Find where the given text appears and provide that cell's center as [X, Y] coordinate. 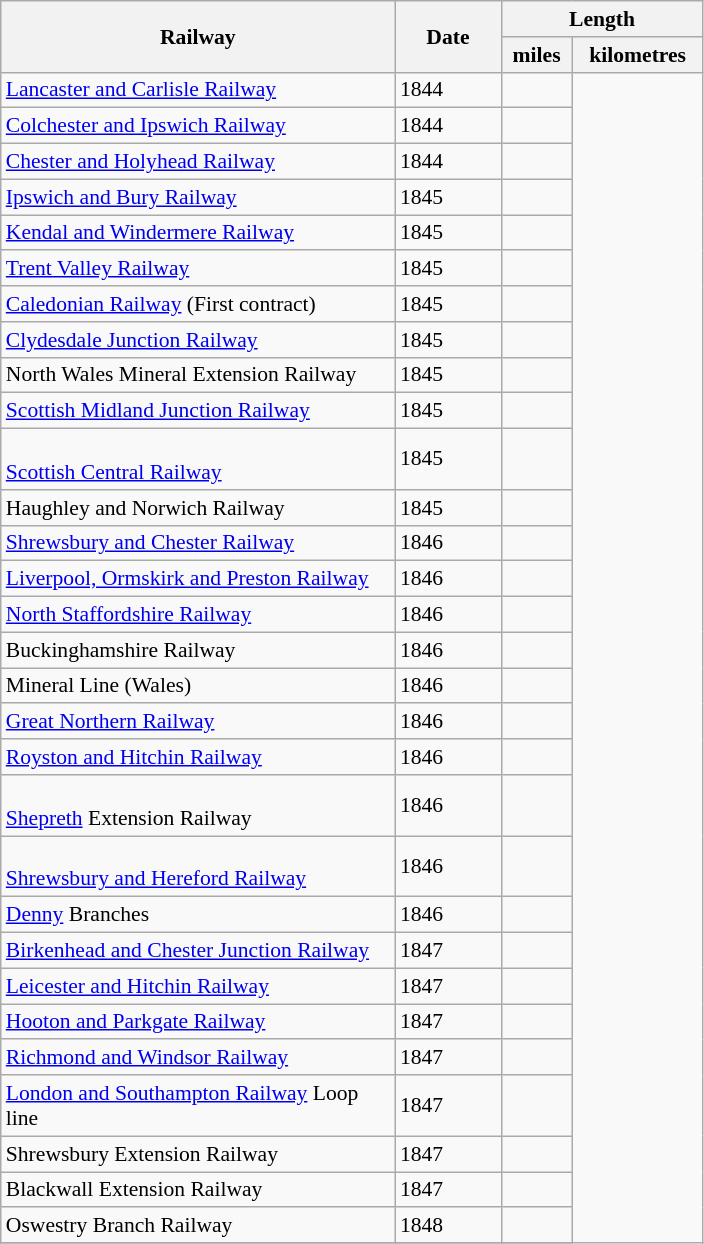
Lancaster and Carlisle Railway [198, 90]
Great Northern Railway [198, 722]
Clydesdale Junction Railway [198, 340]
kilometres [638, 55]
Date [448, 36]
Mineral Line (Wales) [198, 686]
Royston and Hitchin Railway [198, 757]
miles [536, 55]
Haughley and Norwich Railway [198, 508]
Liverpool, Ormskirk and Preston Railway [198, 579]
Shrewsbury and Chester Railway [198, 543]
Leicester and Hitchin Railway [198, 986]
Caledonian Railway (First contract) [198, 304]
Denny Branches [198, 915]
Scottish Central Railway [198, 460]
Scottish Midland Junction Railway [198, 411]
North Wales Mineral Extension Railway [198, 375]
Shrewsbury and Hereford Railway [198, 866]
Ipswich and Bury Railway [198, 197]
Hooton and Parkgate Railway [198, 1022]
1848 [448, 1226]
Oswestry Branch Railway [198, 1226]
Kendal and Windermere Railway [198, 233]
Birkenhead and Chester Junction Railway [198, 951]
Blackwall Extension Railway [198, 1190]
Chester and Holyhead Railway [198, 162]
Length [602, 19]
London and Southampton Railway Loop line [198, 1106]
Richmond and Windsor Railway [198, 1058]
Railway [198, 36]
Shepreth Extension Railway [198, 806]
Colchester and Ipswich Railway [198, 126]
Buckinghamshire Railway [198, 650]
Shrewsbury Extension Railway [198, 1154]
Trent Valley Railway [198, 269]
North Staffordshire Railway [198, 615]
